Output the [X, Y] coordinate of the center of the cell containing the given text.  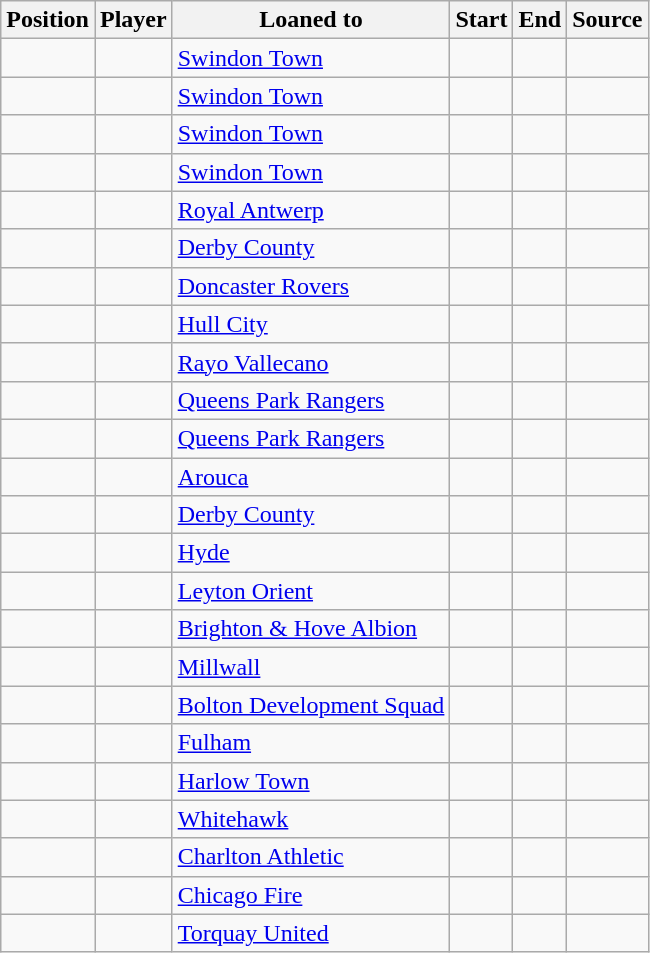
Source [608, 20]
Hyde [311, 553]
Harlow Town [311, 781]
Leyton Orient [311, 591]
Player [133, 20]
Position [48, 20]
Whitehawk [311, 819]
Start [482, 20]
Fulham [311, 743]
Torquay United [311, 933]
Arouca [311, 477]
Rayo Vallecano [311, 362]
Doncaster Rovers [311, 286]
Royal Antwerp [311, 210]
End [540, 20]
Hull City [311, 324]
Charlton Athletic [311, 857]
Millwall [311, 667]
Brighton & Hove Albion [311, 629]
Bolton Development Squad [311, 705]
Chicago Fire [311, 895]
Loaned to [311, 20]
